Scan for the cell matching the given text and deliver its (X, Y) coordinate at center. 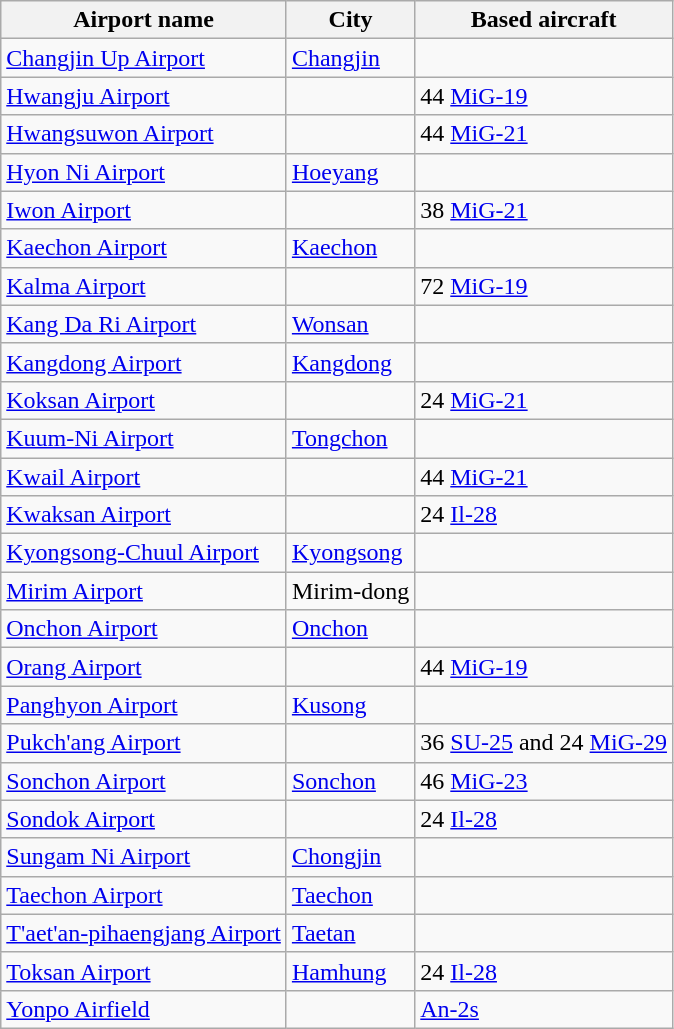
Taechon Airport (144, 895)
Chongjin (350, 857)
Onchon (350, 629)
T'aet'an-pihaengjang Airport (144, 933)
Koksan Airport (144, 400)
Kangdong (350, 362)
Hwangju Airport (144, 96)
Kuum-Ni Airport (144, 438)
Hyon Ni Airport (144, 172)
Kyongsong (350, 553)
Kaechon Airport (144, 248)
Mirim-dong (350, 591)
Sonchon (350, 781)
38 MiG-21 (544, 210)
City (350, 20)
Kangdong Airport (144, 362)
Onchon Airport (144, 629)
24 MiG-21 (544, 400)
Toksan Airport (144, 971)
Sonchon Airport (144, 781)
An-2s (544, 1009)
Pukch'ang Airport (144, 743)
Hwangsuwon Airport (144, 134)
Kwail Airport (144, 477)
Kaechon (350, 248)
Taechon (350, 895)
Kyongsong-Chuul Airport (144, 553)
Iwon Airport (144, 210)
Tongchon (350, 438)
Mirim Airport (144, 591)
Hamhung (350, 971)
Changjin (350, 58)
Kalma Airport (144, 286)
Kang Da Ri Airport (144, 324)
Sondok Airport (144, 819)
Wonsan (350, 324)
Airport name (144, 20)
Taetan (350, 933)
Panghyon Airport (144, 705)
Based aircraft (544, 20)
Kusong (350, 705)
46 MiG-23 (544, 781)
Sungam Ni Airport (144, 857)
Changjin Up Airport (144, 58)
Yonpo Airfield (144, 1009)
72 MiG-19 (544, 286)
36 SU-25 and 24 MiG-29 (544, 743)
Orang Airport (144, 667)
Kwaksan Airport (144, 515)
Hoeyang (350, 172)
